Locate the cell with the specified text and output its (x, y) center coordinate. 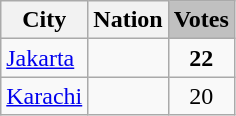
Nation (128, 20)
City (44, 20)
Votes (201, 20)
22 (201, 58)
20 (201, 96)
Karachi (44, 96)
Jakarta (44, 58)
